Identify which cell holds the provided text, then report its [X, Y] central coordinate. 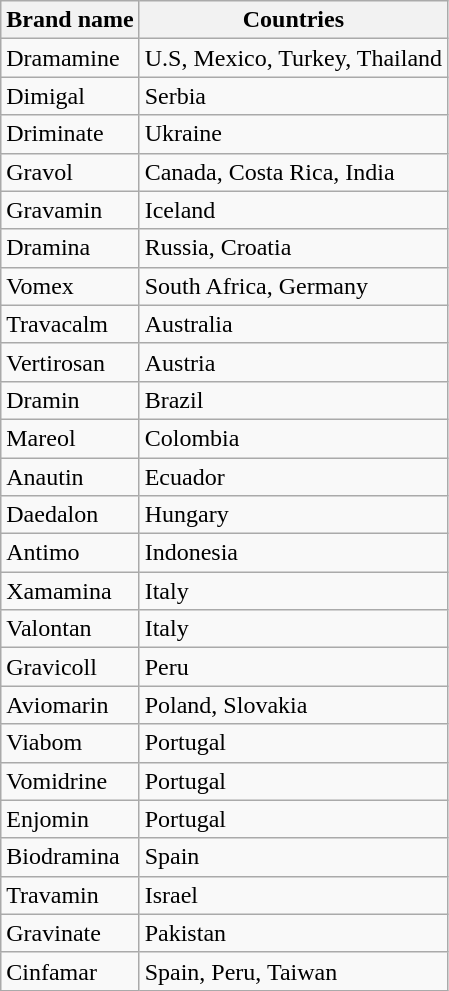
Anautin [70, 477]
Poland, Slovakia [293, 705]
Valontan [70, 629]
Hungary [293, 515]
Ecuador [293, 477]
Viabom [70, 743]
Vomidrine [70, 781]
Israel [293, 895]
U.S, Mexico, Turkey, Thailand [293, 58]
Biodramina [70, 857]
Dimigal [70, 96]
Brazil [293, 400]
Gravamin [70, 210]
Serbia [293, 96]
Iceland [293, 210]
Dramamine [70, 58]
Gravinate [70, 933]
Pakistan [293, 933]
Travacalm [70, 324]
Driminate [70, 134]
Mareol [70, 438]
Dramina [70, 248]
Spain [293, 857]
Countries [293, 20]
Xamamina [70, 591]
Australia [293, 324]
Austria [293, 362]
Vertirosan [70, 362]
Gravol [70, 172]
Gravicoll [70, 667]
Enjomin [70, 819]
Spain, Peru, Taiwan [293, 971]
Daedalon [70, 515]
Russia, Croatia [293, 248]
Cinfamar [70, 971]
Travamin [70, 895]
Canada, Costa Rica, India [293, 172]
Ukraine [293, 134]
Vomex [70, 286]
Indonesia [293, 553]
Colombia [293, 438]
Peru [293, 667]
South Africa, Germany [293, 286]
Antimo [70, 553]
Brand name [70, 20]
Dramin [70, 400]
Aviomarin [70, 705]
